Output the (X, Y) coordinate of the center of the cell containing the given text.  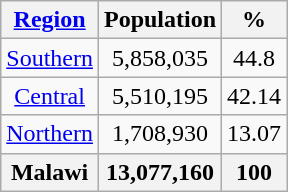
13.07 (254, 134)
Northern (50, 134)
42.14 (254, 96)
13,077,160 (160, 172)
5,510,195 (160, 96)
Central (50, 96)
44.8 (254, 58)
Region (50, 20)
Southern (50, 58)
Malawi (50, 172)
% (254, 20)
1,708,930 (160, 134)
Population (160, 20)
100 (254, 172)
5,858,035 (160, 58)
